Capture the cell that displays the provided text and extract its (X, Y) central coordinate. 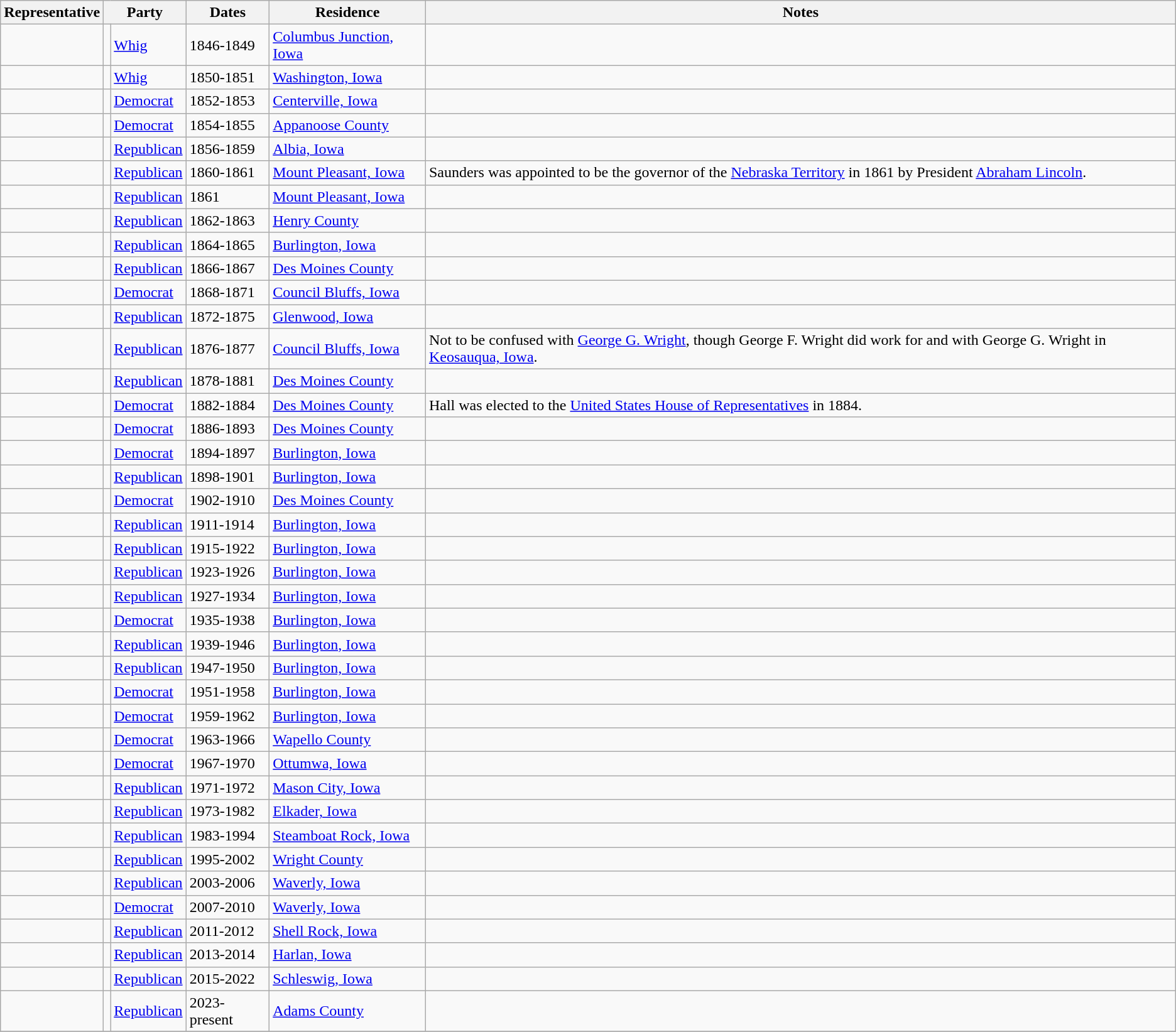
1876-1877 (227, 349)
1856-1859 (227, 149)
1959-1962 (227, 715)
1983-1994 (227, 835)
1868-1871 (227, 292)
1854-1855 (227, 125)
2011-2012 (227, 931)
1860-1861 (227, 173)
1927-1934 (227, 596)
1911-1914 (227, 524)
Representative (52, 13)
1947-1950 (227, 668)
1902-1910 (227, 501)
1861 (227, 197)
Centerville, Iowa (348, 101)
Residence (348, 13)
Glenwood, Iowa (348, 316)
1995-2002 (227, 859)
1882-1884 (227, 405)
1923-1926 (227, 572)
1935-1938 (227, 620)
Shell Rock, Iowa (348, 931)
2023-present (227, 1011)
Mason City, Iowa (348, 788)
Henry County (348, 220)
1898-1901 (227, 477)
1878-1881 (227, 381)
1864-1865 (227, 244)
1852-1853 (227, 101)
1866-1867 (227, 268)
Notes (800, 13)
1951-1958 (227, 692)
Columbus Junction, Iowa (348, 45)
1850-1851 (227, 77)
1967-1970 (227, 764)
1862-1863 (227, 220)
Adams County (348, 1011)
Albia, Iowa (348, 149)
2003-2006 (227, 883)
1939-1946 (227, 644)
Wright County (348, 859)
Schleswig, Iowa (348, 979)
1872-1875 (227, 316)
Not to be confused with George G. Wright, though George F. Wright did work for and with George G. Wright in Keosauqua, Iowa. (800, 349)
2015-2022 (227, 979)
Wapello County (348, 740)
Washington, Iowa (348, 77)
Party (144, 13)
Elkader, Iowa (348, 812)
Steamboat Rock, Iowa (348, 835)
2013-2014 (227, 955)
Ottumwa, Iowa (348, 764)
1963-1966 (227, 740)
Dates (227, 13)
1915-1922 (227, 548)
1973-1982 (227, 812)
Harlan, Iowa (348, 955)
1894-1897 (227, 453)
2007-2010 (227, 907)
Hall was elected to the United States House of Representatives in 1884. (800, 405)
1886-1893 (227, 429)
Appanoose County (348, 125)
1971-1972 (227, 788)
Saunders was appointed to be the governor of the Nebraska Territory in 1861 by President Abraham Lincoln. (800, 173)
1846-1849 (227, 45)
